Capture the cell that displays the provided text and extract its (X, Y) central coordinate. 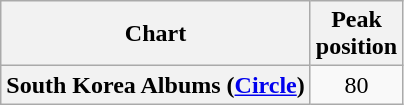
South Korea Albums (Circle) (156, 85)
Peakposition (356, 34)
80 (356, 85)
Chart (156, 34)
